Return the [X, Y] coordinate for the center point of the cell that contains the specified text.  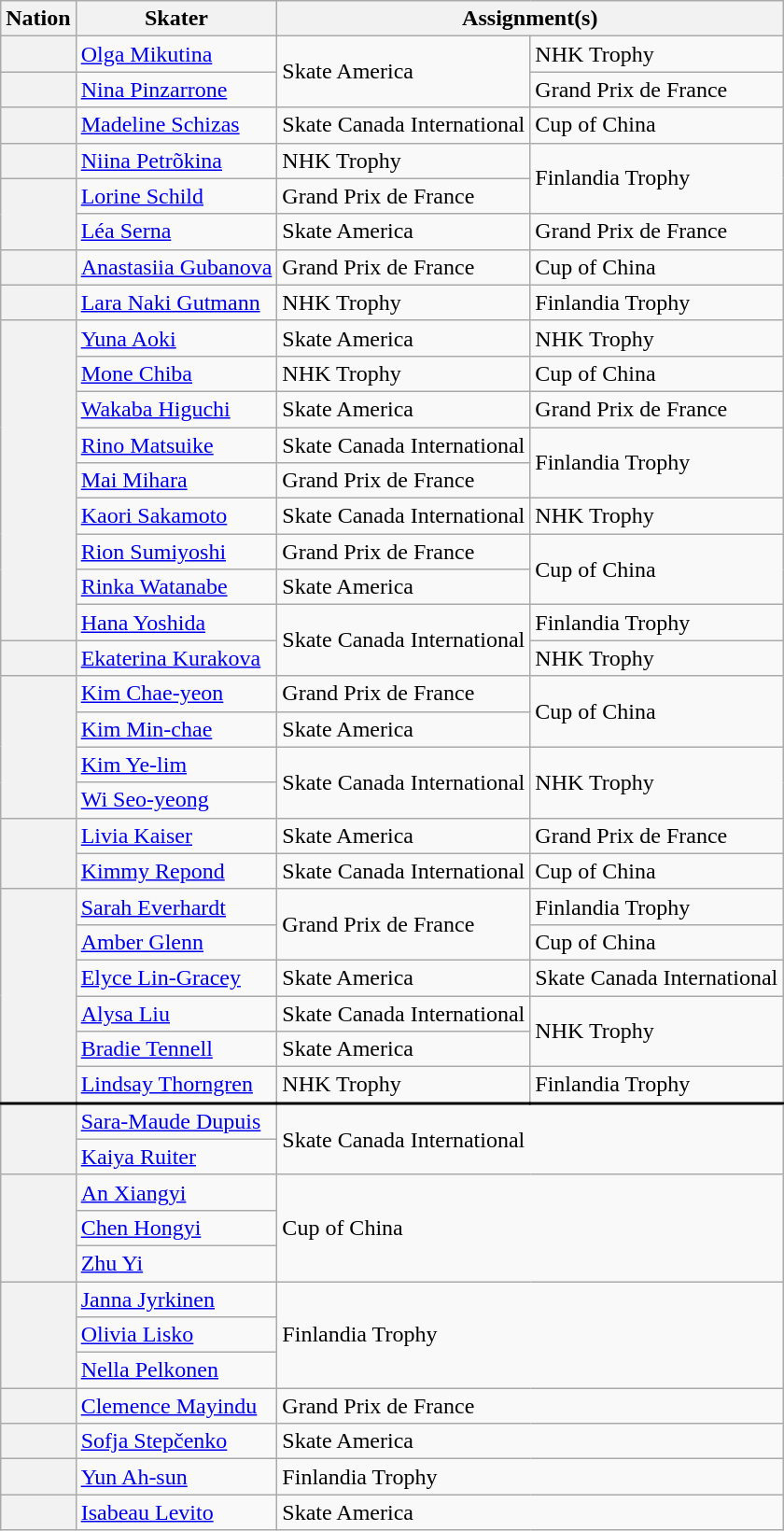
Lindsay Thorngren [176, 1085]
Kaiya Ruiter [176, 1157]
Mone Chiba [176, 373]
Amber Glenn [176, 942]
Wakaba Higuchi [176, 409]
Elyce Lin-Gracey [176, 977]
Ekaterina Kurakova [176, 658]
Lorine Schild [176, 196]
Janna Jyrkinen [176, 1299]
Olivia Lisko [176, 1335]
Kaori Sakamoto [176, 516]
Kimmy Repond [176, 871]
Assignment(s) [530, 19]
Kim Chae-yeon [176, 694]
Sara-Maude Dupuis [176, 1120]
Madeline Schizas [176, 125]
An Xiangyi [176, 1192]
Nella Pelkonen [176, 1370]
Yuna Aoki [176, 338]
Anastasiia Gubanova [176, 267]
Kim Min-chae [176, 729]
Olga Mikutina [176, 54]
Niina Petrõkina [176, 161]
Zhu Yi [176, 1263]
Nation [38, 19]
Hana Yoshida [176, 623]
Mai Mihara [176, 481]
Isabeau Levito [176, 1512]
Kim Ye-lim [176, 765]
Sarah Everhardt [176, 906]
Rino Matsuike [176, 445]
Léa Serna [176, 232]
Skater [176, 19]
Yun Ah-sun [176, 1477]
Livia Kaiser [176, 836]
Wi Seo-yeong [176, 800]
Rion Sumiyoshi [176, 552]
Alysa Liu [176, 1013]
Rinka Watanabe [176, 587]
Clemence Mayindu [176, 1406]
Bradie Tennell [176, 1049]
Nina Pinzarrone [176, 90]
Lara Naki Gutmann [176, 302]
Chen Hongyi [176, 1228]
Sofja Stepčenko [176, 1441]
